Search for the cell housing the specified text and yield its (x, y) center coordinate. 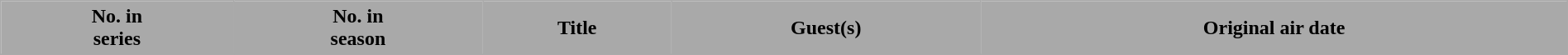
No. inseries (117, 28)
No. inseason (358, 28)
Title (577, 28)
Original air date (1274, 28)
Guest(s) (826, 28)
